Output the [X, Y] coordinate of the center of the cell containing the given text.  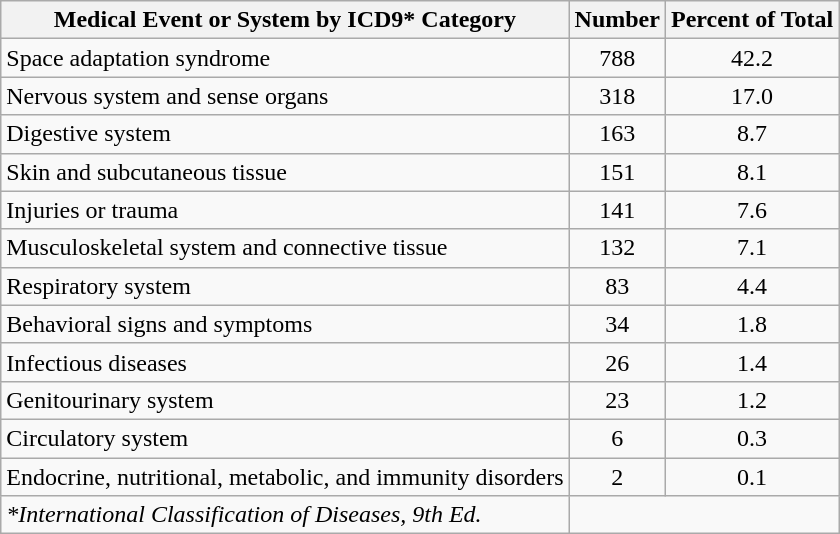
Number [617, 20]
*International Classification of Diseases, 9th Ed. [285, 515]
7.6 [752, 210]
Circulatory system [285, 438]
1.2 [752, 400]
141 [617, 210]
Infectious diseases [285, 362]
2 [617, 477]
Genitourinary system [285, 400]
6 [617, 438]
Percent of Total [752, 20]
23 [617, 400]
Space adaptation syndrome [285, 58]
83 [617, 286]
Medical Event or System by ICD9* Category [285, 20]
0.1 [752, 477]
Digestive system [285, 134]
Injuries or trauma [285, 210]
17.0 [752, 96]
163 [617, 134]
8.7 [752, 134]
Endocrine, nutritional, metabolic, and immunity disorders [285, 477]
Skin and subcutaneous tissue [285, 172]
Behavioral signs and symptoms [285, 324]
Respiratory system [285, 286]
26 [617, 362]
132 [617, 248]
151 [617, 172]
0.3 [752, 438]
Musculoskeletal system and connective tissue [285, 248]
318 [617, 96]
1.4 [752, 362]
42.2 [752, 58]
1.8 [752, 324]
Nervous system and sense organs [285, 96]
788 [617, 58]
34 [617, 324]
7.1 [752, 248]
4.4 [752, 286]
8.1 [752, 172]
